Determine the [X, Y] coordinate at the center of the cell enclosing the given text.  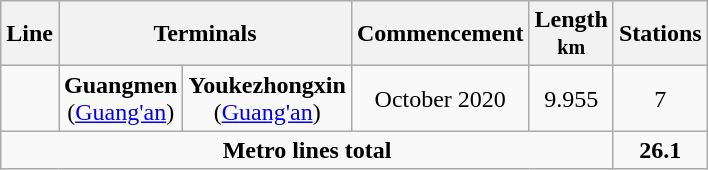
9.955 [571, 98]
26.1 [660, 150]
October 2020 [440, 98]
Lengthkm [571, 34]
7 [660, 98]
Youkezhongxin(Guang'an) [267, 98]
Line [30, 34]
Commencement [440, 34]
Terminals [204, 34]
Metro lines total [308, 150]
Guangmen(Guang'an) [120, 98]
Stations [660, 34]
